Output the (x, y) coordinate of the center of the cell containing the given text.  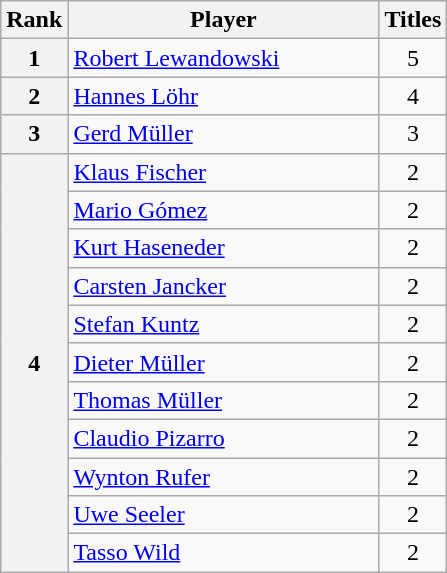
Gerd Müller (224, 134)
Mario Gómez (224, 210)
Rank (34, 20)
Thomas Müller (224, 400)
Player (224, 20)
5 (413, 58)
Hannes Löhr (224, 96)
Robert Lewandowski (224, 58)
Wynton Rufer (224, 477)
Dieter Müller (224, 362)
Stefan Kuntz (224, 324)
Tasso Wild (224, 553)
Kurt Haseneder (224, 248)
Klaus Fischer (224, 172)
Titles (413, 20)
Claudio Pizarro (224, 438)
1 (34, 58)
Uwe Seeler (224, 515)
Carsten Jancker (224, 286)
